Detect which cell encompasses the target text, then output its (X, Y) center coordinate. 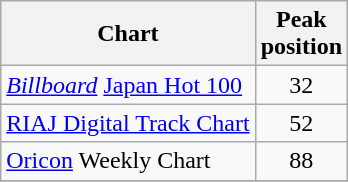
RIAJ Digital Track Chart (128, 123)
Peak position (301, 34)
88 (301, 161)
Billboard Japan Hot 100 (128, 85)
Chart (128, 34)
32 (301, 85)
Oricon Weekly Chart (128, 161)
52 (301, 123)
